Determine the [X, Y] coordinate at the center of the cell enclosing the given text.  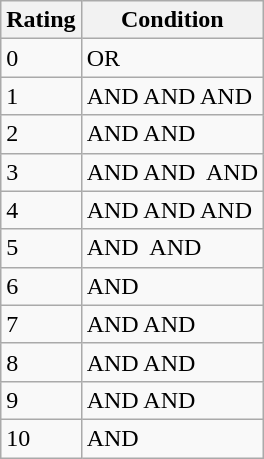
6 [41, 286]
Condition [172, 20]
8 [41, 362]
1 [41, 96]
Rating [41, 20]
OR [172, 58]
0 [41, 58]
4 [41, 210]
7 [41, 324]
3 [41, 172]
10 [41, 438]
2 [41, 134]
5 [41, 248]
9 [41, 400]
